Scan for the cell matching the given text and deliver its [X, Y] coordinate at center. 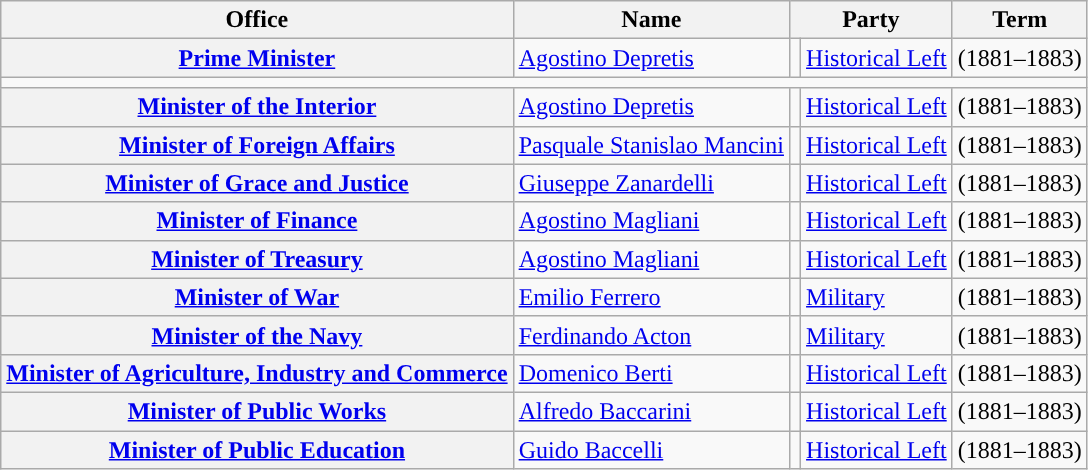
Minister of Grace and Justice [257, 183]
Minister of War [257, 297]
Minister of the Interior [257, 107]
Prime Minister [257, 58]
Office [257, 20]
Term [1020, 20]
Minister of the Navy [257, 335]
Minister of Agriculture, Industry and Commerce [257, 373]
Ferdinando Acton [651, 335]
Party [870, 20]
Guido Baccelli [651, 449]
Minister of Public Education [257, 449]
Emilio Ferrero [651, 297]
Pasquale Stanislao Mancini [651, 145]
Minister of Finance [257, 221]
Alfredo Baccarini [651, 411]
Minister of Foreign Affairs [257, 145]
Name [651, 20]
Minister of Treasury [257, 259]
Minister of Public Works [257, 411]
Giuseppe Zanardelli [651, 183]
Domenico Berti [651, 373]
